Output the [x, y] coordinate of the center of the cell containing the given text.  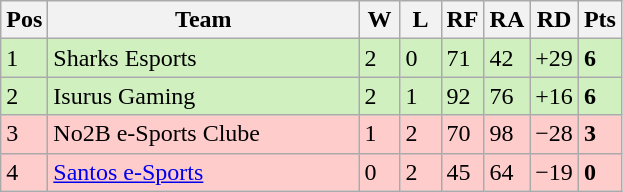
RA [507, 20]
RD [554, 20]
Team [204, 20]
76 [507, 96]
−28 [554, 134]
RF [462, 20]
L [420, 20]
45 [462, 172]
Santos e-Sports [204, 172]
+29 [554, 58]
Isurus Gaming [204, 96]
4 [24, 172]
No2B e-Sports Clube [204, 134]
+16 [554, 96]
−19 [554, 172]
92 [462, 96]
42 [507, 58]
71 [462, 58]
Pos [24, 20]
70 [462, 134]
Sharks Esports [204, 58]
Pts [600, 20]
W [380, 20]
64 [507, 172]
98 [507, 134]
